From the cell containing the given text, extract its center point as [X, Y] coordinate. 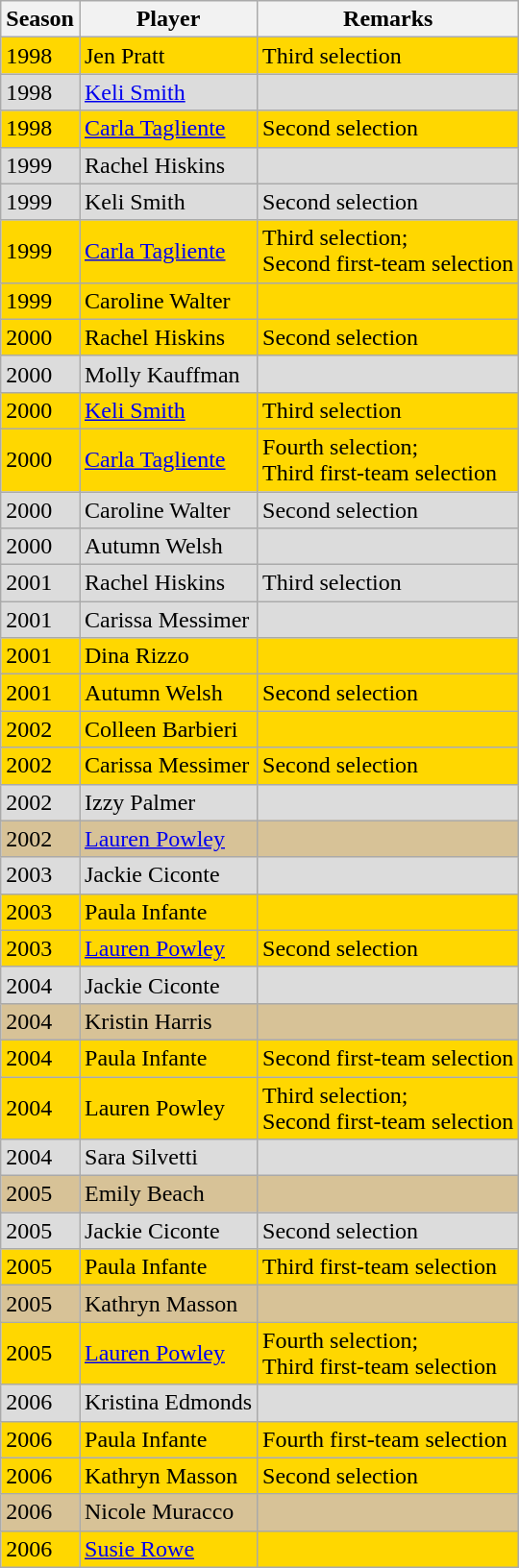
Colleen Barbieri [167, 729]
Molly Kauffman [167, 374]
Second first-team selection [388, 1058]
Sara Silvetti [167, 1158]
Emily Beach [167, 1194]
Izzy Palmer [167, 802]
Fourth first-team selection [388, 1439]
Season [40, 19]
Kristin Harris [167, 1021]
Nicole Muracco [167, 1512]
Remarks [388, 19]
Player [167, 19]
Dina Rizzo [167, 656]
Susie Rowe [167, 1549]
Third first-team selection [388, 1267]
Jen Pratt [167, 56]
Kristina Edmonds [167, 1403]
